Output the [X, Y] coordinate of the center of the cell containing the given text.  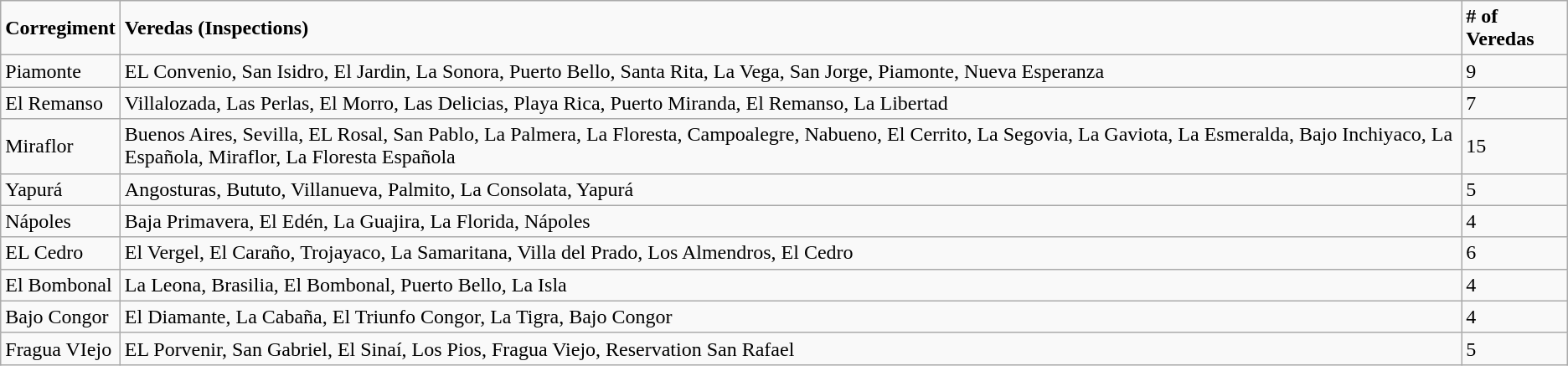
El Diamante, La Cabaña, El Triunfo Congor, La Tigra, Bajo Congor [791, 317]
9 [1514, 71]
EL Porvenir, San Gabriel, El Sinaí, Los Pios, Fragua Viejo, Reservation San Rafael [791, 348]
Nápoles [60, 221]
Corregiment [60, 28]
7 [1514, 103]
El Remanso [60, 103]
Angosturas, Bututo, Villanueva, Palmito, La Consolata, Yapurá [791, 189]
Bajo Congor [60, 317]
Piamonte [60, 71]
Veredas (Inspections) [791, 28]
El Bombonal [60, 285]
6 [1514, 253]
Villalozada, Las Perlas, El Morro, Las Delicias, Playa Rica, Puerto Miranda, El Remanso, La Libertad [791, 103]
Fragua VIejo [60, 348]
La Leona, Brasilia, El Bombonal, Puerto Bello, La Isla [791, 285]
El Vergel, El Caraño, Trojayaco, La Samaritana, Villa del Prado, Los Almendros, El Cedro [791, 253]
EL Convenio, San Isidro, El Jardin, La Sonora, Puerto Bello, Santa Rita, La Vega, San Jorge, Piamonte, Nueva Esperanza [791, 71]
EL Cedro [60, 253]
Baja Primavera, El Edén, La Guajira, La Florida, Nápoles [791, 221]
# of Veredas [1514, 28]
Miraflor [60, 146]
Yapurá [60, 189]
15 [1514, 146]
